From the cell containing the given text, extract its center point as (X, Y) coordinate. 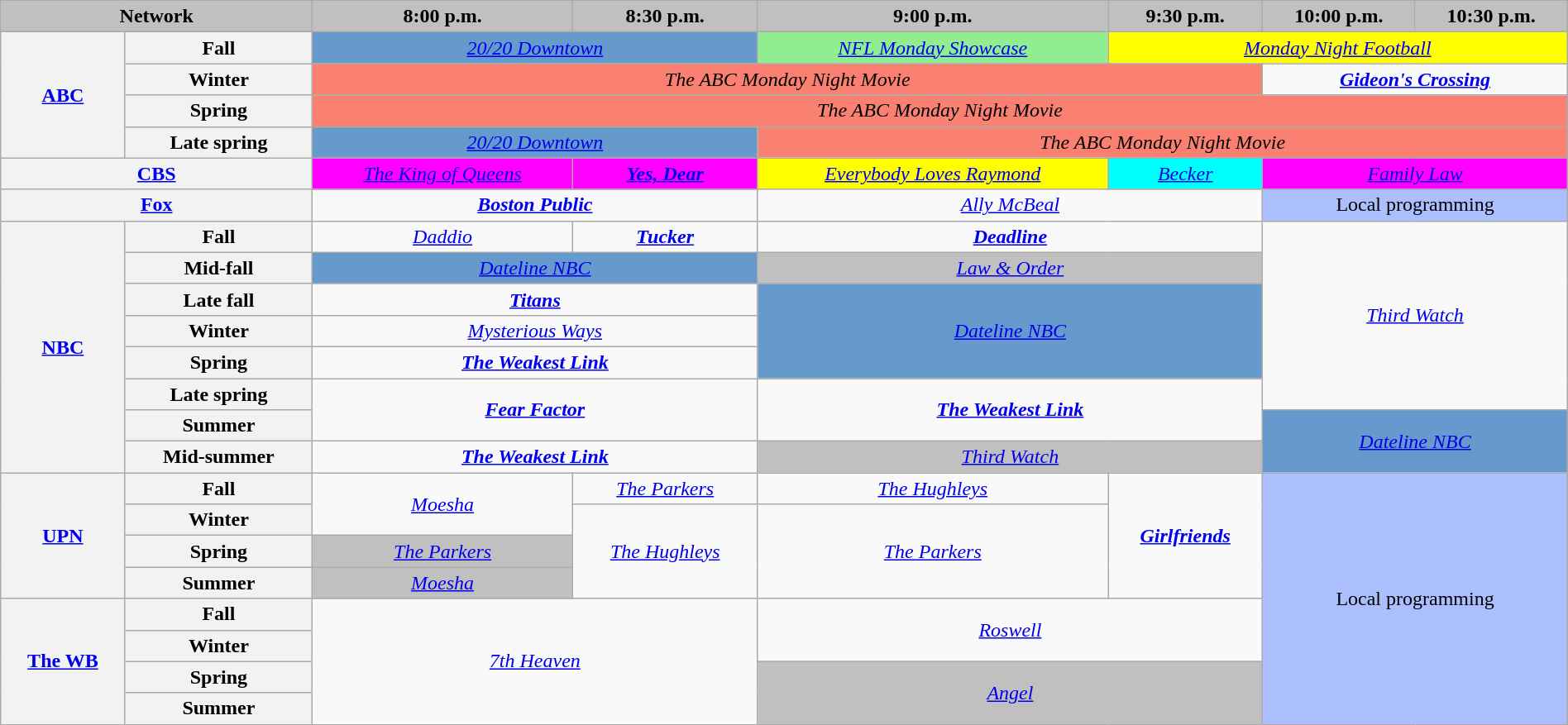
9:00 p.m. (933, 17)
8:30 p.m. (665, 17)
Yes, Dear (665, 174)
Titans (535, 299)
Boston Public (535, 205)
Mysterious Ways (535, 331)
NFL Monday Showcase (933, 48)
NBC (63, 346)
Family Law (1415, 174)
Law & Order (1011, 268)
Angel (1011, 693)
Fear Factor (535, 410)
Gideon's Crossing (1415, 79)
Late fall (218, 299)
Fox (157, 205)
Becker (1186, 174)
CBS (157, 174)
Daddio (443, 236)
The WB (63, 661)
Network (157, 17)
ABC (63, 95)
10:30 p.m. (1491, 17)
Girlfriends (1186, 536)
7th Heaven (535, 661)
10:00 p.m. (1339, 17)
Monday Night Football (1338, 48)
9:30 p.m. (1186, 17)
Roswell (1011, 630)
Mid-summer (218, 457)
Everybody Loves Raymond (933, 174)
Ally McBeal (1011, 205)
Deadline (1011, 236)
The King of Queens (443, 174)
8:00 p.m. (443, 17)
Tucker (665, 236)
Mid-fall (218, 268)
UPN (63, 536)
